Provide the (X, Y) coordinate of the cell's center where the given text is located.  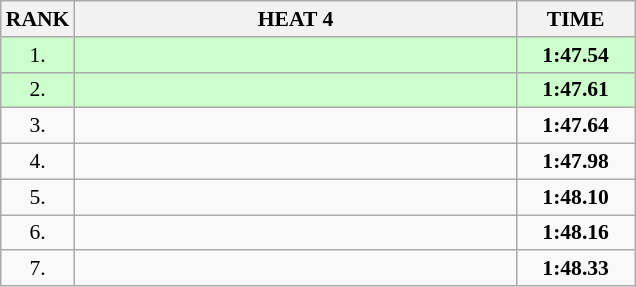
2. (38, 90)
1:47.54 (576, 55)
5. (38, 197)
1:47.98 (576, 162)
1:47.61 (576, 90)
HEAT 4 (295, 19)
TIME (576, 19)
1:48.10 (576, 197)
4. (38, 162)
7. (38, 269)
1:48.33 (576, 269)
1:47.64 (576, 126)
RANK (38, 19)
1. (38, 55)
1:48.16 (576, 233)
3. (38, 126)
6. (38, 233)
